Extract the (x, y) coordinate from the center of the cell holding the provided text.  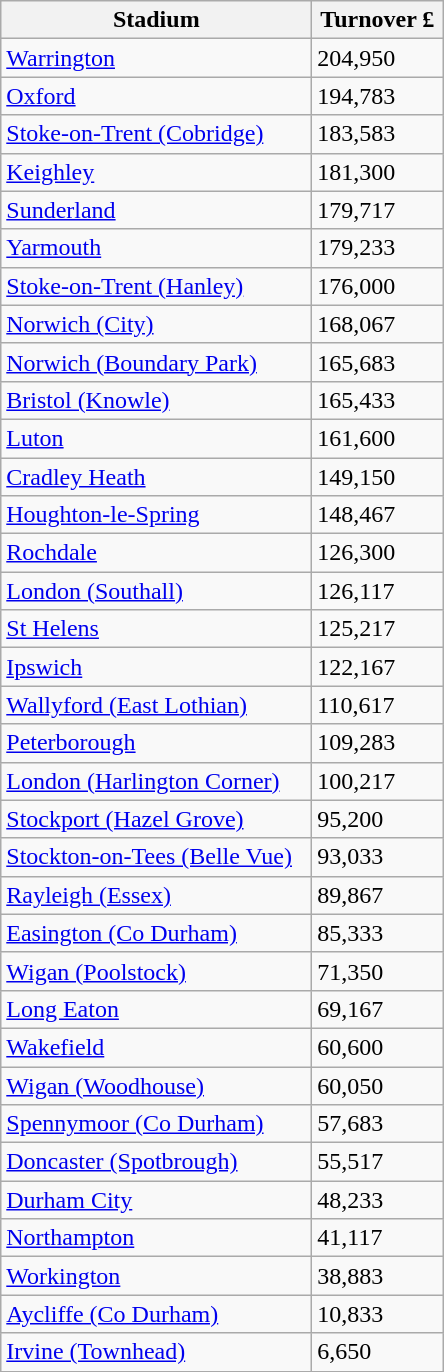
179,233 (378, 248)
57,683 (378, 1124)
London (Harlington Corner) (156, 781)
Cradley Heath (156, 477)
168,067 (378, 324)
London (Southall) (156, 591)
Keighley (156, 172)
Rochdale (156, 553)
55,517 (378, 1162)
161,600 (378, 438)
100,217 (378, 781)
Stadium (156, 20)
Long Eaton (156, 1009)
Northampton (156, 1238)
Norwich (Boundary Park) (156, 362)
Aycliffe (Co Durham) (156, 1314)
149,150 (378, 477)
85,333 (378, 933)
Luton (156, 438)
Stoke-on-Trent (Cobridge) (156, 134)
Workington (156, 1276)
126,117 (378, 591)
Turnover £ (378, 20)
41,117 (378, 1238)
60,050 (378, 1085)
Spennymoor (Co Durham) (156, 1124)
Ipswich (156, 667)
Wallyford (East Lothian) (156, 705)
179,717 (378, 210)
Wigan (Woodhouse) (156, 1085)
Stockton-on-Tees (Belle Vue) (156, 857)
Stockport (Hazel Grove) (156, 819)
176,000 (378, 286)
Houghton-le-Spring (156, 515)
Sunderland (156, 210)
48,233 (378, 1200)
Easington (Co Durham) (156, 933)
204,950 (378, 58)
Doncaster (Spotbrough) (156, 1162)
Oxford (156, 96)
Rayleigh (Essex) (156, 895)
St Helens (156, 629)
93,033 (378, 857)
122,167 (378, 667)
Durham City (156, 1200)
Stoke-on-Trent (Hanley) (156, 286)
Yarmouth (156, 248)
Peterborough (156, 743)
60,600 (378, 1047)
10,833 (378, 1314)
6,650 (378, 1352)
194,783 (378, 96)
181,300 (378, 172)
Wakefield (156, 1047)
95,200 (378, 819)
71,350 (378, 971)
38,883 (378, 1276)
Bristol (Knowle) (156, 400)
183,583 (378, 134)
69,167 (378, 1009)
165,683 (378, 362)
Warrington (156, 58)
Wigan (Poolstock) (156, 971)
89,867 (378, 895)
109,283 (378, 743)
148,467 (378, 515)
Irvine (Townhead) (156, 1352)
110,617 (378, 705)
126,300 (378, 553)
125,217 (378, 629)
Norwich (City) (156, 324)
165,433 (378, 400)
